Extract the [x, y] coordinate from the center of the cell holding the provided text.  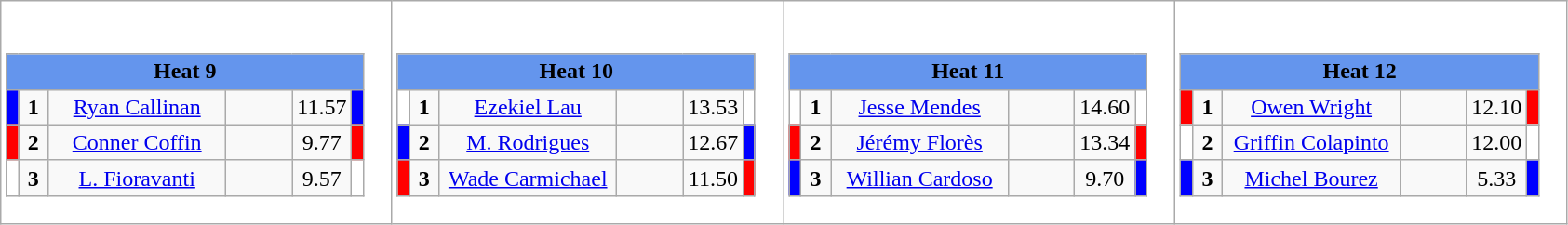
M. Rodrigues [529, 142]
Conner Coffin [138, 142]
Wade Carmichael [529, 178]
Heat 10 [576, 72]
9.57 [322, 178]
Owen Wright [1312, 107]
14.60 [1106, 107]
Griffin Colapinto [1312, 142]
Willian Cardoso [919, 178]
12.67 [713, 142]
11.50 [713, 178]
13.53 [713, 107]
Heat 12 1 Owen Wright 12.10 2 Griffin Colapinto 12.00 3 Michel Bourez 5.33 [1372, 112]
Heat 9 1 Ryan Callinan 11.57 2 Conner Coffin 9.77 3 L. Fioravanti 9.57 [196, 112]
Ryan Callinan [138, 107]
5.33 [1496, 178]
Heat 10 1 Ezekiel Lau 13.53 2 M. Rodrigues 12.67 3 Wade Carmichael 11.50 [588, 112]
Michel Bourez [1312, 178]
11.57 [322, 107]
Heat 11 [968, 72]
Ezekiel Lau [529, 107]
13.34 [1106, 142]
Heat 11 1 Jesse Mendes 14.60 2 Jérémy Florès 13.34 3 Willian Cardoso 9.70 [979, 112]
Heat 9 [184, 72]
L. Fioravanti [138, 178]
12.00 [1496, 142]
9.77 [322, 142]
Heat 12 [1360, 72]
12.10 [1496, 107]
Jesse Mendes [919, 107]
Jérémy Florès [919, 142]
9.70 [1106, 178]
